Detect which cell encompasses the target text, then output its (x, y) center coordinate. 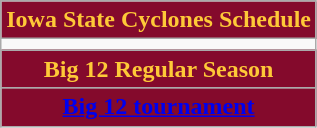
Iowa State Cyclones Schedule (159, 20)
Big 12 tournament (159, 107)
Big 12 Regular Season (159, 69)
